Output the [X, Y] coordinate of the center of the cell containing the given text.  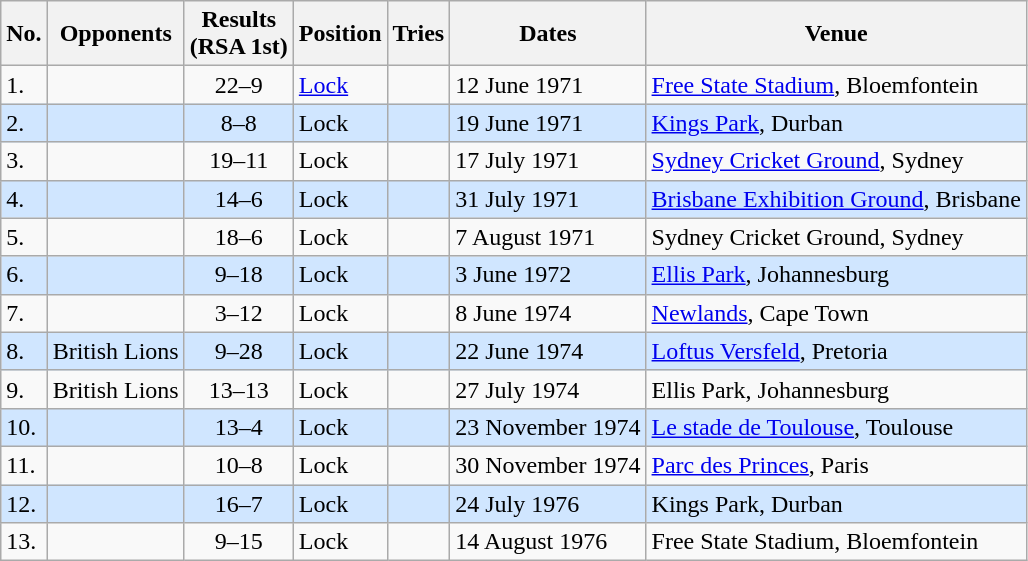
Position [340, 34]
11. [24, 465]
22 June 1974 [548, 351]
4. [24, 199]
Newlands, Cape Town [836, 313]
8. [24, 351]
14 August 1976 [548, 542]
Opponents [116, 34]
3–12 [238, 313]
23 November 1974 [548, 427]
30 November 1974 [548, 465]
13–13 [238, 389]
10. [24, 427]
Venue [836, 34]
2. [24, 123]
Tries [418, 34]
9–15 [238, 542]
27 July 1974 [548, 389]
17 July 1971 [548, 161]
1. [24, 85]
Brisbane Exhibition Ground, Brisbane [836, 199]
12. [24, 503]
13–4 [238, 427]
Results(RSA 1st) [238, 34]
8 June 1974 [548, 313]
6. [24, 275]
12 June 1971 [548, 85]
31 July 1971 [548, 199]
24 July 1976 [548, 503]
7 August 1971 [548, 237]
9. [24, 389]
5. [24, 237]
No. [24, 34]
22–9 [238, 85]
9–28 [238, 351]
19 June 1971 [548, 123]
Dates [548, 34]
7. [24, 313]
Le stade de Toulouse, Toulouse [836, 427]
16–7 [238, 503]
8–8 [238, 123]
Parc des Princes, Paris [836, 465]
19–11 [238, 161]
3. [24, 161]
18–6 [238, 237]
13. [24, 542]
3 June 1972 [548, 275]
Loftus Versfeld, Pretoria [836, 351]
9–18 [238, 275]
10–8 [238, 465]
14–6 [238, 199]
